Capture the cell that displays the provided text and extract its (X, Y) central coordinate. 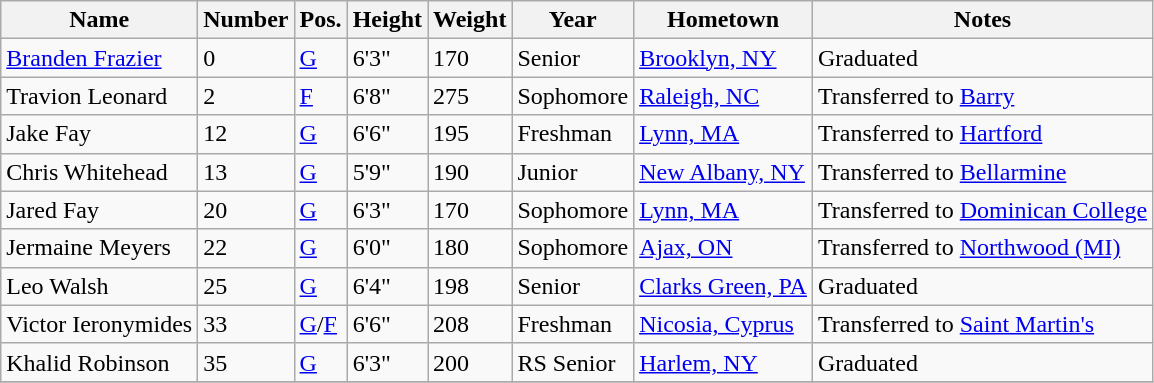
Number (246, 20)
Chris Whitehead (100, 172)
180 (470, 248)
6'8" (387, 96)
5'9" (387, 172)
Victor Ieronymides (100, 324)
33 (246, 324)
F (320, 96)
12 (246, 134)
Khalid Robinson (100, 362)
6'4" (387, 286)
200 (470, 362)
275 (470, 96)
Clarks Green, PA (724, 286)
Jared Fay (100, 210)
20 (246, 210)
Jermaine Meyers (100, 248)
208 (470, 324)
Jake Fay (100, 134)
35 (246, 362)
Transferred to Hartford (982, 134)
Raleigh, NC (724, 96)
Transferred to Northwood (MI) (982, 248)
Name (100, 20)
Brooklyn, NY (724, 58)
195 (470, 134)
Notes (982, 20)
Transferred to Barry (982, 96)
Transferred to Bellarmine (982, 172)
22 (246, 248)
6'0" (387, 248)
Nicosia, Cyprus (724, 324)
198 (470, 286)
Transferred to Saint Martin's (982, 324)
Hometown (724, 20)
G/F (320, 324)
Ajax, ON (724, 248)
Height (387, 20)
Junior (573, 172)
Branden Frazier (100, 58)
New Albany, NY (724, 172)
0 (246, 58)
Transferred to Dominican College (982, 210)
190 (470, 172)
RS Senior (573, 362)
Pos. (320, 20)
Harlem, NY (724, 362)
Leo Walsh (100, 286)
25 (246, 286)
Travion Leonard (100, 96)
Year (573, 20)
Weight (470, 20)
2 (246, 96)
13 (246, 172)
